Return the [x, y] coordinate for the center point of the cell that contains the specified text.  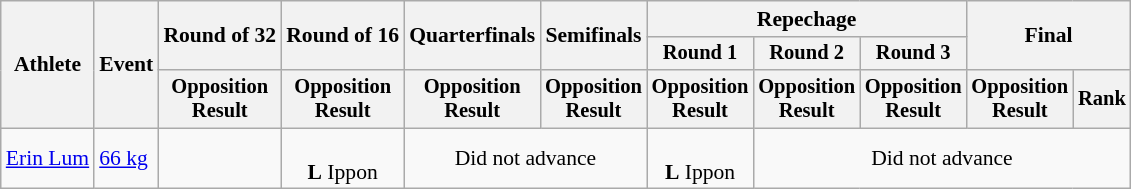
Round of 32 [220, 36]
Quarterfinals [472, 36]
Round 2 [806, 54]
Erin Lum [48, 158]
Athlete [48, 64]
Round of 16 [342, 36]
Round 3 [914, 54]
Semifinals [594, 36]
Repechage [807, 19]
Rank [1102, 99]
66 kg [126, 158]
Final [1048, 36]
Event [126, 64]
Round 1 [700, 54]
